Output the [x, y] coordinate of the center of the cell containing the given text.  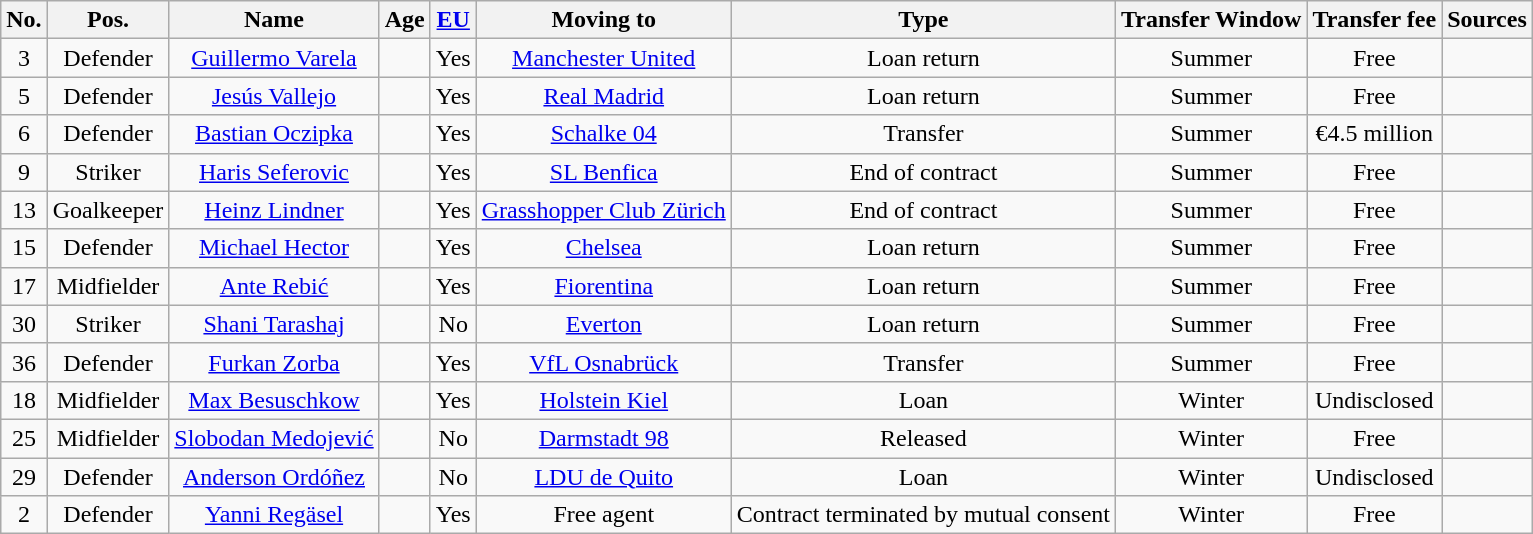
Bastian Oczipka [274, 134]
Guillermo Varela [274, 58]
Schalke 04 [604, 134]
Darmstadt 98 [604, 438]
Slobodan Medojević [274, 438]
SL Benfica [604, 172]
29 [24, 477]
5 [24, 96]
Contract terminated by mutual consent [923, 515]
No. [24, 20]
Furkan Zorba [274, 362]
17 [24, 286]
3 [24, 58]
Max Besuschkow [274, 400]
Released [923, 438]
36 [24, 362]
25 [24, 438]
Sources [1488, 20]
Moving to [604, 20]
18 [24, 400]
Heinz Lindner [274, 210]
15 [24, 248]
Holstein Kiel [604, 400]
Type [923, 20]
Haris Seferovic [274, 172]
Shani Tarashaj [274, 324]
30 [24, 324]
Age [404, 20]
Jesús Vallejo [274, 96]
Goalkeeper [108, 210]
Transfer Window [1212, 20]
2 [24, 515]
Fiorentina [604, 286]
Free agent [604, 515]
Name [274, 20]
6 [24, 134]
Yanni Regäsel [274, 515]
€4.5 million [1374, 134]
13 [24, 210]
VfL Osnabrück [604, 362]
Chelsea [604, 248]
Transfer fee [1374, 20]
9 [24, 172]
Anderson Ordóñez [274, 477]
Michael Hector [274, 248]
EU [453, 20]
Ante Rebić [274, 286]
LDU de Quito [604, 477]
Everton [604, 324]
Manchester United [604, 58]
Pos. [108, 20]
Real Madrid [604, 96]
Grasshopper Club Zürich [604, 210]
